Pinpoint the cell where the given text exists, returning its [x, y] midpoint coordinate. 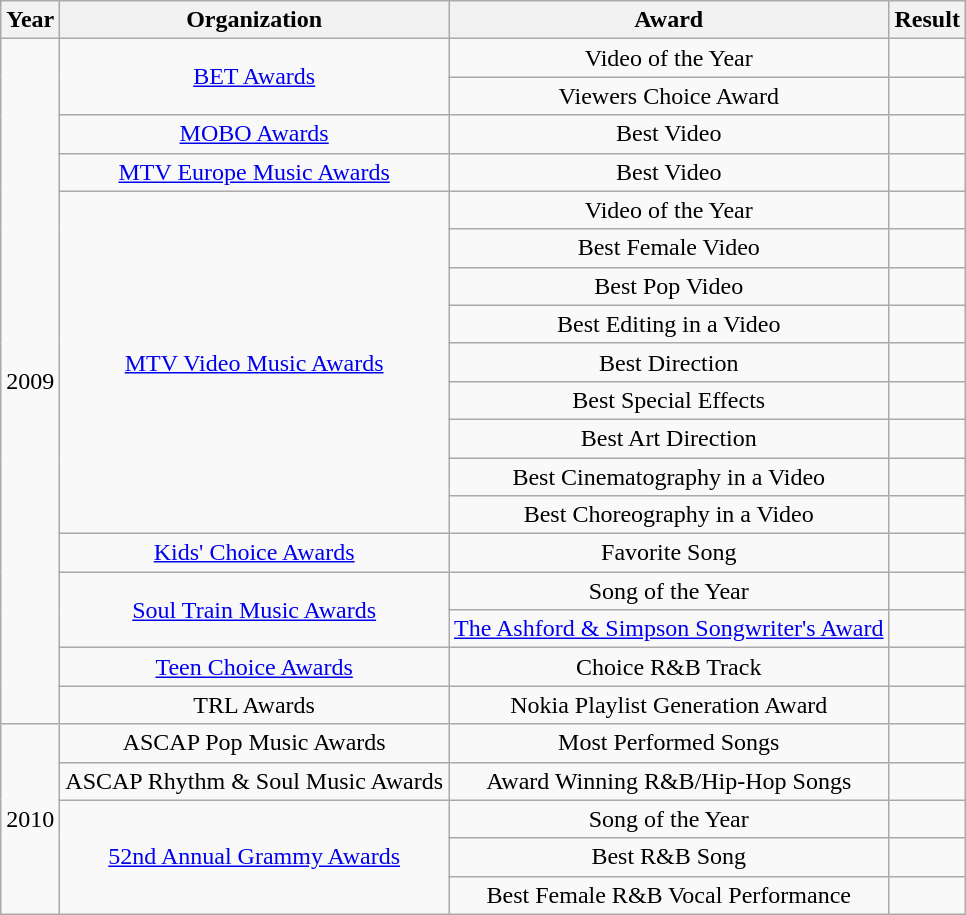
MOBO Awards [254, 134]
Best Direction [668, 362]
MTV Video Music Awards [254, 362]
Best Pop Video [668, 286]
Award Winning R&B/Hip-Hop Songs [668, 781]
Best Cinematography in a Video [668, 477]
52nd Annual Grammy Awards [254, 857]
Best Choreography in a Video [668, 515]
The Ashford & Simpson Songwriter's Award [668, 629]
Result [927, 20]
Kids' Choice Awards [254, 553]
2009 [30, 382]
Best Female Video [668, 248]
Organization [254, 20]
Teen Choice Awards [254, 667]
Nokia Playlist Generation Award [668, 705]
Year [30, 20]
Favorite Song [668, 553]
BET Awards [254, 77]
2010 [30, 819]
Best Art Direction [668, 438]
Best Female R&B Vocal Performance [668, 895]
Viewers Choice Award [668, 96]
TRL Awards [254, 705]
MTV Europe Music Awards [254, 172]
Award [668, 20]
Best Editing in a Video [668, 324]
Soul Train Music Awards [254, 610]
ASCAP Rhythm & Soul Music Awards [254, 781]
ASCAP Pop Music Awards [254, 743]
Choice R&B Track [668, 667]
Most Performed Songs [668, 743]
Best Special Effects [668, 400]
Best R&B Song [668, 857]
